From the cell containing the given text, extract its center point as [X, Y] coordinate. 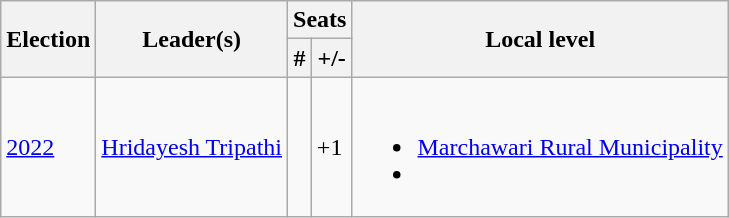
Local level [540, 39]
Marchawari Rural Municipality [540, 147]
# [300, 58]
Seats [320, 20]
Leader(s) [192, 39]
Election [48, 39]
Hridayesh Tripathi [192, 147]
+1 [332, 147]
+/- [332, 58]
2022 [48, 147]
